Locate the cell with the specified text and output its [x, y] center coordinate. 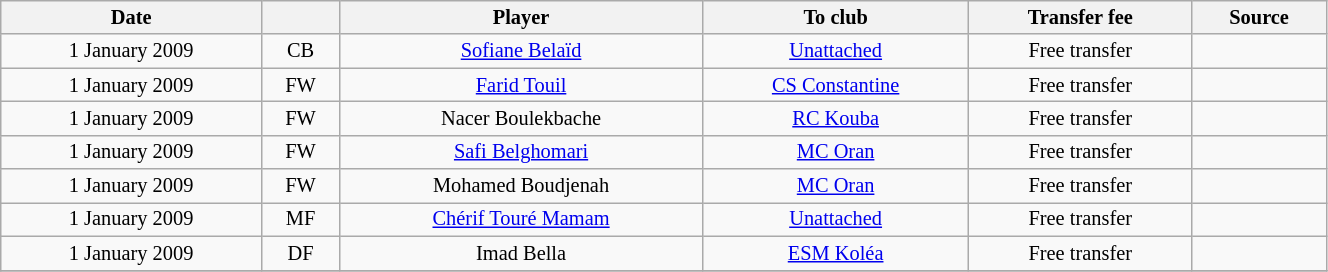
RC Kouba [835, 118]
Mohamed Boudjenah [522, 186]
Imad Bella [522, 253]
CB [300, 51]
MF [300, 219]
Nacer Boulekbache [522, 118]
CS Constantine [835, 85]
To club [835, 17]
Date [132, 17]
Chérif Touré Mamam [522, 219]
Transfer fee [1080, 17]
Safi Belghomari [522, 152]
DF [300, 253]
Player [522, 17]
Sofiane Belaïd [522, 51]
Farid Touil [522, 85]
Source [1260, 17]
ESM Koléa [835, 253]
